For the text-containing cell, return its midpoint in [x, y] coordinate format. 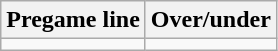
Pregame line [74, 20]
Over/under [210, 20]
